Scan for the cell matching the given text and deliver its [X, Y] coordinate at center. 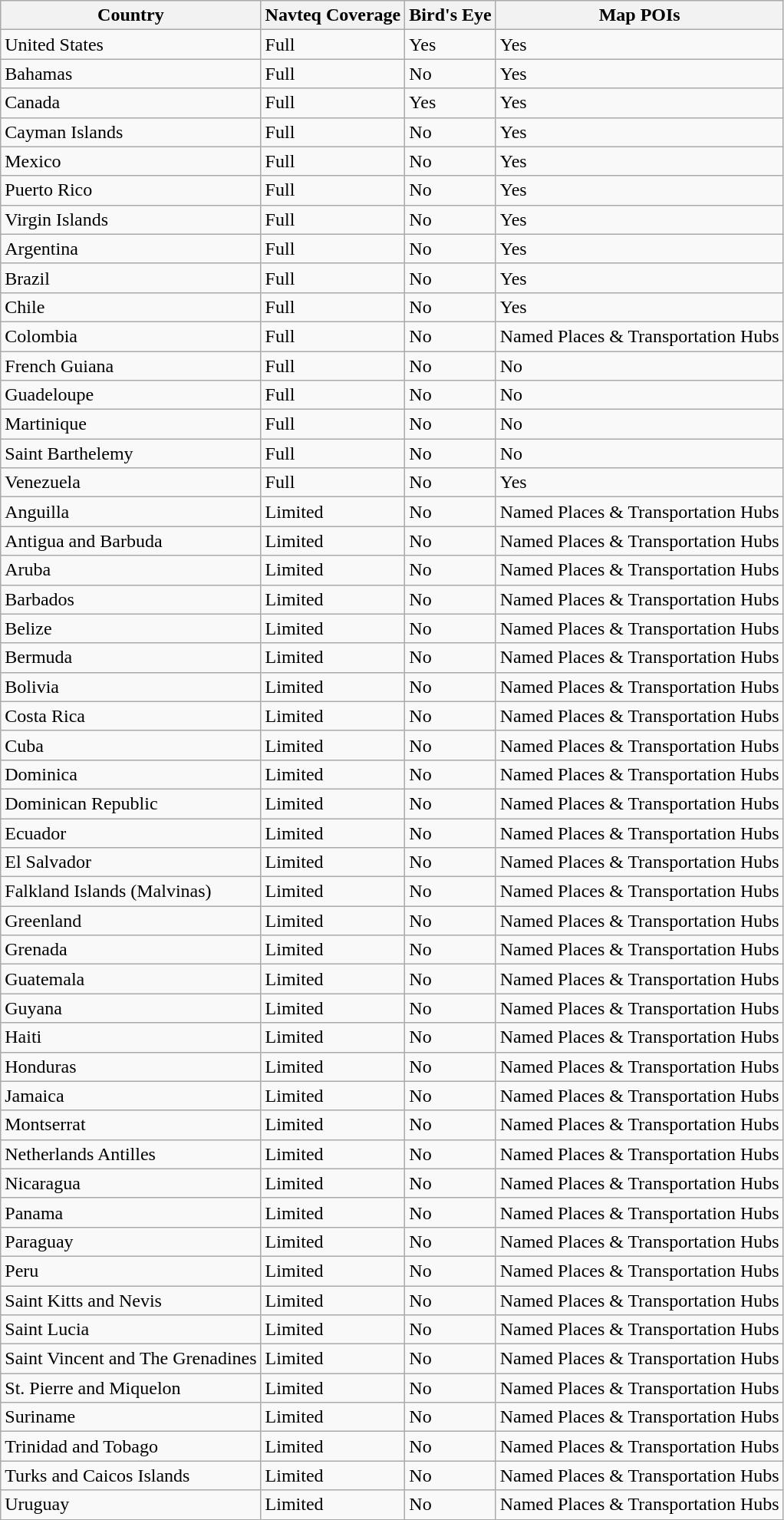
Saint Kitts and Nevis [130, 1301]
Aruba [130, 570]
Bahamas [130, 74]
Trinidad and Tobago [130, 1446]
Navteq Coverage [333, 15]
St. Pierre and Miquelon [130, 1388]
Peru [130, 1271]
Saint Lucia [130, 1330]
Mexico [130, 161]
Panama [130, 1212]
Jamaica [130, 1096]
Suriname [130, 1417]
Cuba [130, 745]
Venezuela [130, 483]
Netherlands Antilles [130, 1154]
El Salvador [130, 862]
United States [130, 45]
Montserrat [130, 1125]
Dominica [130, 774]
Canada [130, 103]
Falkland Islands (Malvinas) [130, 892]
Cayman Islands [130, 132]
Bermuda [130, 658]
Map POIs [640, 15]
Paraguay [130, 1241]
Martinique [130, 424]
French Guiana [130, 366]
Ecuador [130, 833]
Barbados [130, 599]
Virgin Islands [130, 219]
Grenada [130, 950]
Puerto Rico [130, 190]
Chile [130, 307]
Greenland [130, 921]
Guyana [130, 1008]
Colombia [130, 336]
Antigua and Barbuda [130, 541]
Guatemala [130, 979]
Uruguay [130, 1505]
Guadeloupe [130, 395]
Nicaragua [130, 1183]
Bird's Eye [450, 15]
Costa Rica [130, 716]
Bolivia [130, 687]
Argentina [130, 249]
Dominican Republic [130, 803]
Belize [130, 628]
Turks and Caicos Islands [130, 1475]
Brazil [130, 278]
Anguilla [130, 512]
Country [130, 15]
Saint Barthelemy [130, 453]
Haiti [130, 1037]
Honduras [130, 1067]
Saint Vincent and The Grenadines [130, 1359]
